Search for the cell housing the specified text and yield its [X, Y] center coordinate. 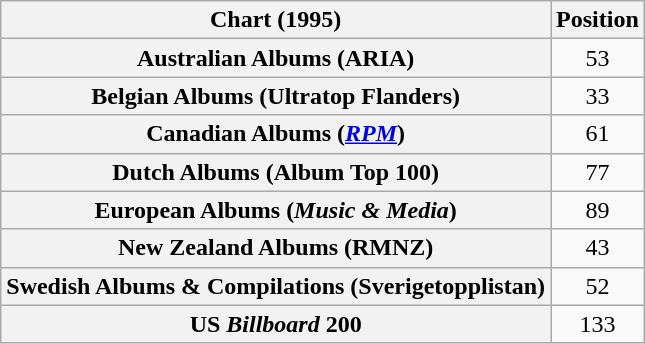
Swedish Albums & Compilations (Sverigetopplistan) [276, 286]
133 [598, 324]
US Billboard 200 [276, 324]
43 [598, 248]
Australian Albums (ARIA) [276, 58]
77 [598, 172]
61 [598, 134]
53 [598, 58]
52 [598, 286]
Chart (1995) [276, 20]
33 [598, 96]
Belgian Albums (Ultratop Flanders) [276, 96]
Dutch Albums (Album Top 100) [276, 172]
New Zealand Albums (RMNZ) [276, 248]
89 [598, 210]
European Albums (Music & Media) [276, 210]
Position [598, 20]
Canadian Albums (RPM) [276, 134]
